Identify which cell holds the provided text, then report its (X, Y) central coordinate. 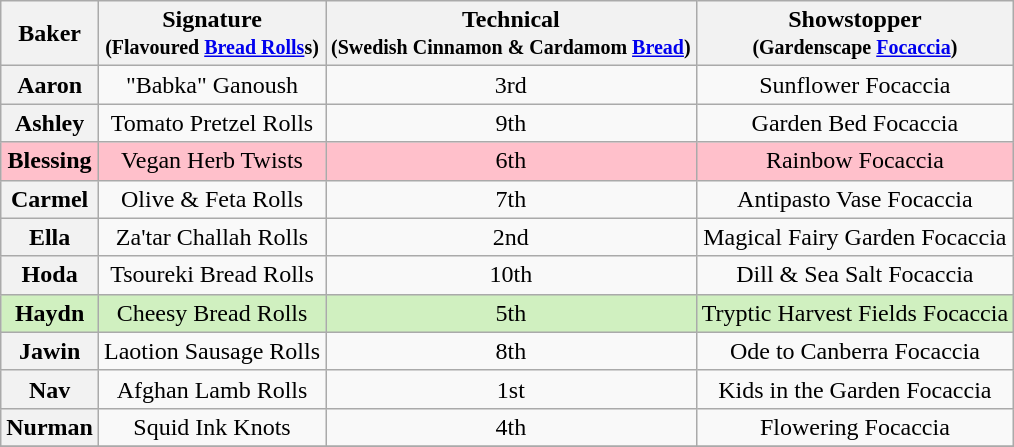
Technical(Swedish Cinnamon & Cardamom Bread) (512, 34)
6th (512, 161)
Garden Bed Focaccia (854, 123)
Baker (50, 34)
Afghan Lamb Rolls (212, 389)
Showstopper(Gardenscape Focaccia) (854, 34)
Cheesy Bread Rolls (212, 313)
10th (512, 275)
Nurman (50, 427)
Jawin (50, 351)
Za'tar Challah Rolls (212, 237)
Nav (50, 389)
5th (512, 313)
9th (512, 123)
Dill & Sea Salt Focaccia (854, 275)
Flowering Focaccia (854, 427)
Squid Ink Knots (212, 427)
Carmel (50, 199)
Hoda (50, 275)
Haydn (50, 313)
Vegan Herb Twists (212, 161)
Ella (50, 237)
Kids in the Garden Focaccia (854, 389)
Rainbow Focaccia (854, 161)
Sunflower Focaccia (854, 85)
Ode to Canberra Focaccia (854, 351)
"Babka" Ganoush (212, 85)
Magical Fairy Garden Focaccia (854, 237)
Olive & Feta Rolls (212, 199)
4th (512, 427)
Signature(Flavoured Bread Rollss) (212, 34)
2nd (512, 237)
Ashley (50, 123)
7th (512, 199)
Aaron (50, 85)
Tomato Pretzel Rolls (212, 123)
Tryptic Harvest Fields Focaccia (854, 313)
Antipasto Vase Focaccia (854, 199)
Blessing (50, 161)
3rd (512, 85)
1st (512, 389)
Laotion Sausage Rolls (212, 351)
8th (512, 351)
Tsoureki Bread Rolls (212, 275)
